Find where the given text appears and provide that cell's center as [x, y] coordinate. 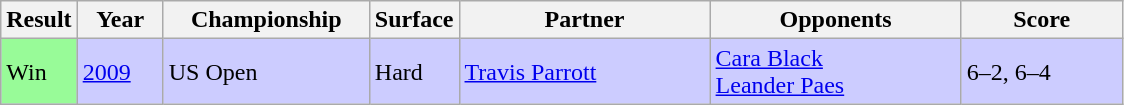
Result [39, 20]
Hard [414, 72]
US Open [266, 72]
Surface [414, 20]
6–2, 6–4 [1042, 72]
Opponents [836, 20]
Score [1042, 20]
Win [39, 72]
Championship [266, 20]
Partner [584, 20]
Year [120, 20]
Travis Parrott [584, 72]
Cara Black Leander Paes [836, 72]
2009 [120, 72]
